Search for the cell housing the specified text and yield its [X, Y] center coordinate. 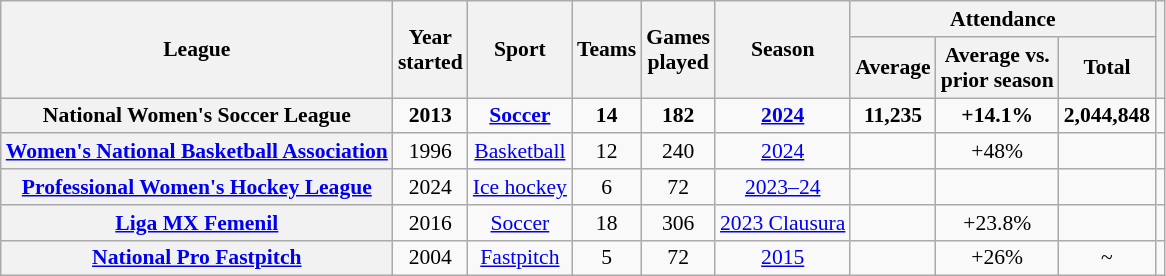
Teams [606, 50]
National Pro Fastpitch [197, 258]
2023–24 [782, 187]
Yearstarted [430, 50]
Fastpitch [520, 258]
240 [678, 152]
306 [678, 223]
Total [1107, 68]
Sport [520, 50]
18 [606, 223]
+14.1% [998, 116]
2,044,848 [1107, 116]
Average [892, 68]
2013 [430, 116]
182 [678, 116]
2015 [782, 258]
Attendance [1002, 19]
+23.8% [998, 223]
Professional Women's Hockey League [197, 187]
Gamesplayed [678, 50]
National Women's Soccer League [197, 116]
Season [782, 50]
14 [606, 116]
5 [606, 258]
+26% [998, 258]
Women's National Basketball Association [197, 152]
Basketball [520, 152]
2023 Clausura [782, 223]
2016 [430, 223]
6 [606, 187]
1996 [430, 152]
2004 [430, 258]
Ice hockey [520, 187]
11,235 [892, 116]
+48% [998, 152]
~ [1107, 258]
Average vs.prior season [998, 68]
League [197, 50]
Liga MX Femenil [197, 223]
12 [606, 152]
